Scan for the cell matching the given text and deliver its [x, y] coordinate at center. 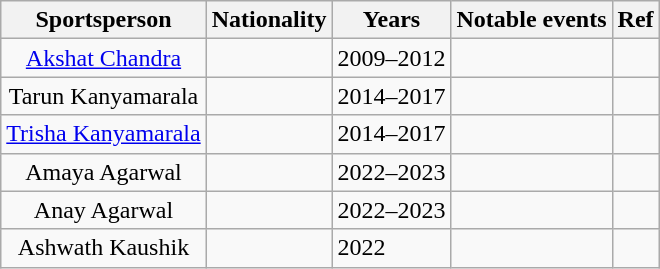
Ref [636, 20]
Nationality [269, 20]
2009–2012 [392, 58]
Sportsperson [104, 20]
2022 [392, 248]
Anay Agarwal [104, 210]
Ashwath Kaushik [104, 248]
Notable events [532, 20]
Akshat Chandra [104, 58]
Trisha Kanyamarala [104, 134]
Tarun Kanyamarala [104, 96]
Years [392, 20]
Amaya Agarwal [104, 172]
